Extract the (X, Y) coordinate from the center of the cell holding the provided text.  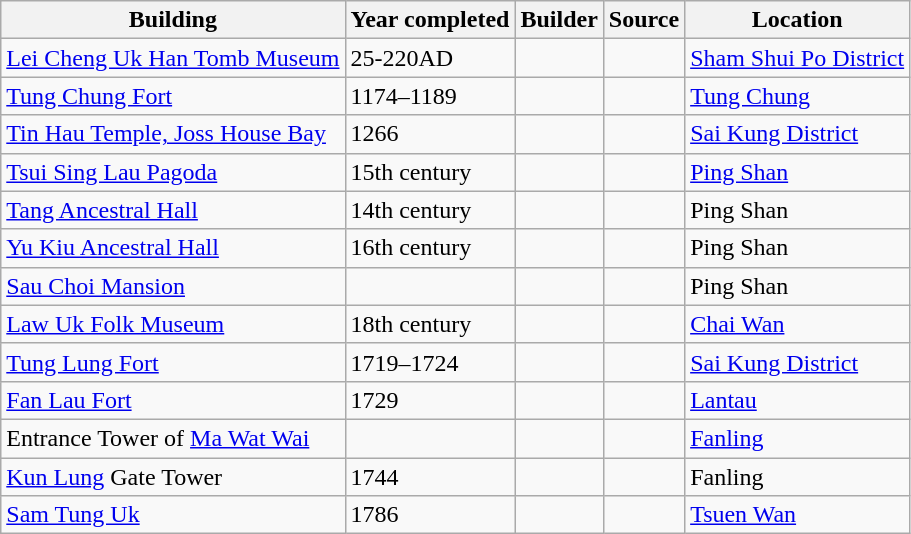
Lantau (798, 400)
1266 (430, 134)
25-220AD (430, 58)
Sham Shui Po District (798, 58)
Law Uk Folk Museum (173, 324)
1786 (430, 515)
Tin Hau Temple, Joss House Bay (173, 134)
Yu Kiu Ancestral Hall (173, 248)
1719–1724 (430, 362)
Chai Wan (798, 324)
Tung Chung Fort (173, 96)
Builder (559, 20)
1174–1189 (430, 96)
18th century (430, 324)
16th century (430, 248)
Lei Cheng Uk Han Tomb Museum (173, 58)
Fan Lau Fort (173, 400)
1729 (430, 400)
Tung Chung (798, 96)
15th century (430, 172)
14th century (430, 210)
Tsuen Wan (798, 515)
Sau Choi Mansion (173, 286)
Tang Ancestral Hall (173, 210)
Year completed (430, 20)
1744 (430, 477)
Source (644, 20)
Entrance Tower of Ma Wat Wai (173, 438)
Tung Lung Fort (173, 362)
Location (798, 20)
Tsui Sing Lau Pagoda (173, 172)
Sam Tung Uk (173, 515)
Kun Lung Gate Tower (173, 477)
Building (173, 20)
